For the text-containing cell, return its midpoint in (X, Y) coordinate format. 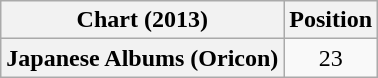
Japanese Albums (Oricon) (142, 58)
Position (331, 20)
23 (331, 58)
Chart (2013) (142, 20)
